From the cell containing the given text, extract its center point as (x, y) coordinate. 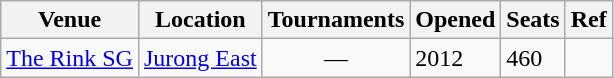
Opened (456, 20)
2012 (456, 58)
460 (533, 58)
The Rink SG (70, 58)
Jurong East (200, 58)
Location (200, 20)
Ref (588, 20)
Tournaments (336, 20)
— (336, 58)
Seats (533, 20)
Venue (70, 20)
